Detect which cell encompasses the target text, then output its (x, y) center coordinate. 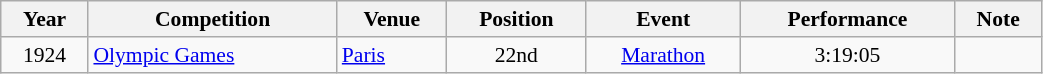
Note (998, 19)
3:19:05 (847, 55)
Paris (392, 55)
Olympic Games (212, 55)
1924 (45, 55)
Event (664, 19)
Performance (847, 19)
Marathon (664, 55)
Position (516, 19)
22nd (516, 55)
Competition (212, 19)
Year (45, 19)
Venue (392, 19)
